Find where the given text appears and provide that cell's center as (X, Y) coordinate. 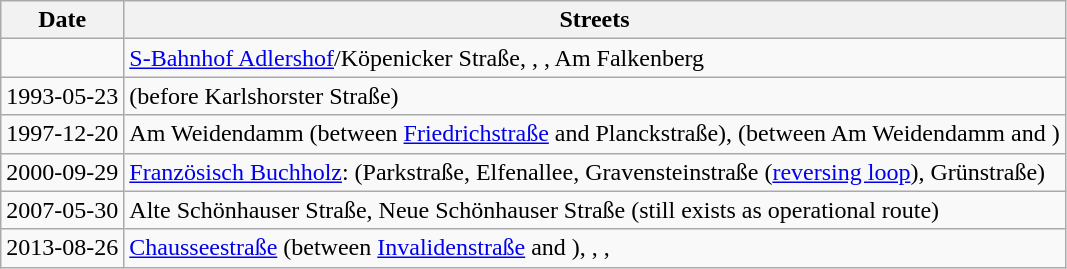
S-Bahnhof Adlershof/Köpenicker Straße, , , Am Falkenberg (594, 58)
2013-08-26 (62, 248)
2000-09-29 (62, 172)
1997-12-20 (62, 134)
1993-05-23 (62, 96)
(before Karlshorster Straße) (594, 96)
Am Weidendamm (between Friedrichstraße and Planckstraße), (between Am Weidendamm and ) (594, 134)
Chausseestraße (between Invalidenstraße and ), , , (594, 248)
Alte Schönhauser Straße, Neue Schönhauser Straße (still exists as operational route) (594, 210)
2007-05-30 (62, 210)
Französisch Buchholz: (Parkstraße, Elfenallee, Gravensteinstraße (reversing loop), Grünstraße) (594, 172)
Streets (594, 20)
Date (62, 20)
